For the text-containing cell, return its midpoint in (x, y) coordinate format. 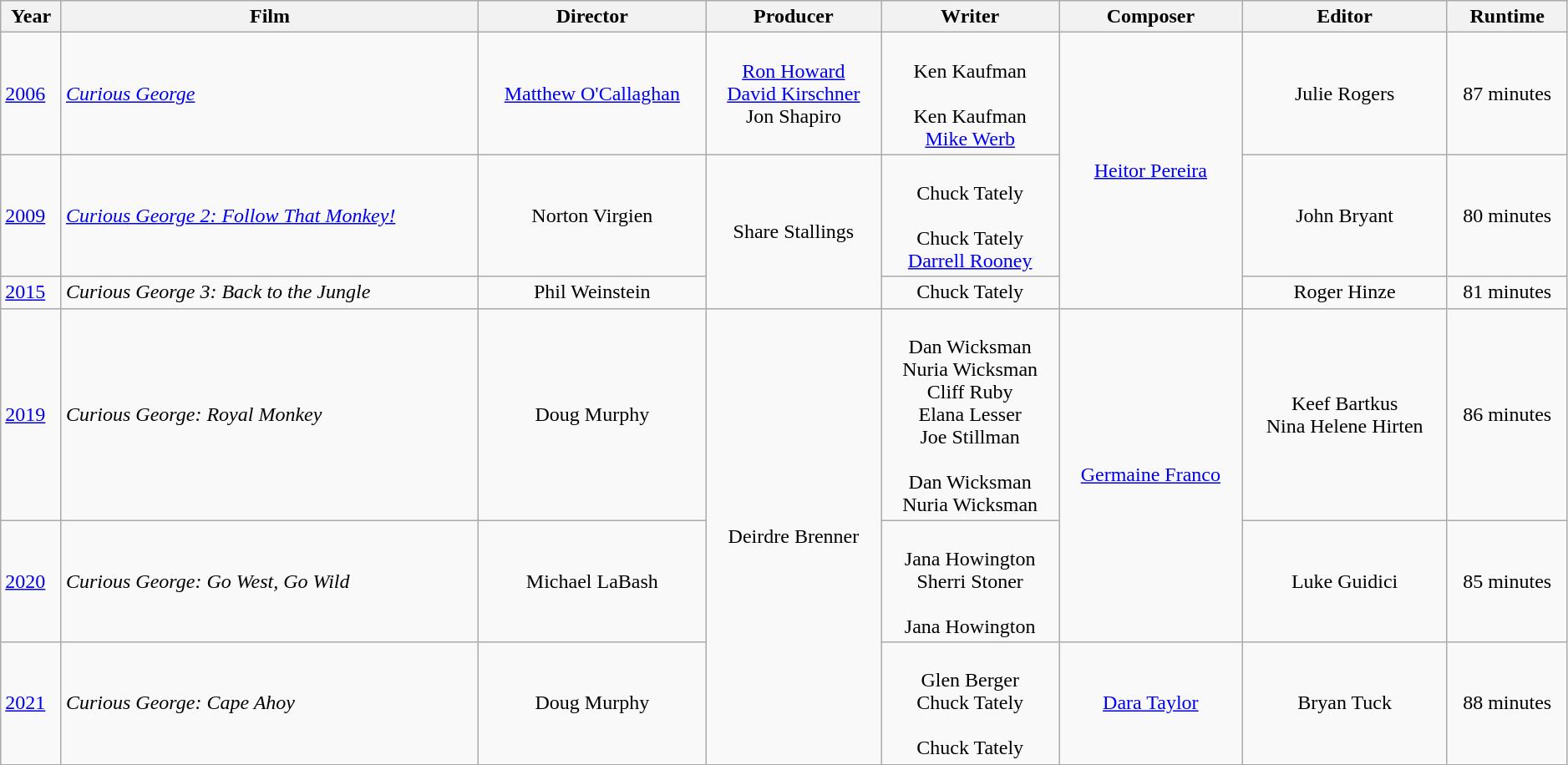
Heitor Pereira (1151, 170)
Director (592, 17)
Bryan Tuck (1345, 703)
Year (32, 17)
2021 (32, 703)
2006 (32, 94)
Matthew O'Callaghan (592, 94)
Curious George 2: Follow That Monkey! (269, 215)
2009 (32, 215)
80 minutes (1507, 215)
85 minutes (1507, 581)
87 minutes (1507, 94)
Dara Taylor (1151, 703)
Runtime (1507, 17)
John Bryant (1345, 215)
2015 (32, 292)
Chuck TatelyChuck TatelyDarrell Rooney (971, 215)
Writer (971, 17)
2019 (32, 414)
Curious George: Go West, Go Wild (269, 581)
Phil Weinstein (592, 292)
Chuck Tately (971, 292)
Norton Virgien (592, 215)
Ken KaufmanKen KaufmanMike Werb (971, 94)
Curious George (269, 94)
Roger Hinze (1345, 292)
Ron HowardDavid KirschnerJon Shapiro (794, 94)
Composer (1151, 17)
Dan WicksmanNuria WicksmanCliff RubyElana LesserJoe StillmanDan WicksmanNuria Wicksman (971, 414)
Keef BartkusNina Helene Hirten (1345, 414)
81 minutes (1507, 292)
Share Stallings (794, 231)
Curious George 3: Back to the Jungle (269, 292)
Deirdre Brenner (794, 536)
Luke Guidici (1345, 581)
Jana HowingtonSherri StonerJana Howington (971, 581)
Curious George: Cape Ahoy (269, 703)
88 minutes (1507, 703)
Film (269, 17)
Germaine Franco (1151, 475)
Curious George: Royal Monkey (269, 414)
Glen BergerChuck TatelyChuck Tately (971, 703)
2020 (32, 581)
Editor (1345, 17)
Julie Rogers (1345, 94)
86 minutes (1507, 414)
Producer (794, 17)
Michael LaBash (592, 581)
